Provide the [x, y] coordinate of the cell's center where the given text is located.  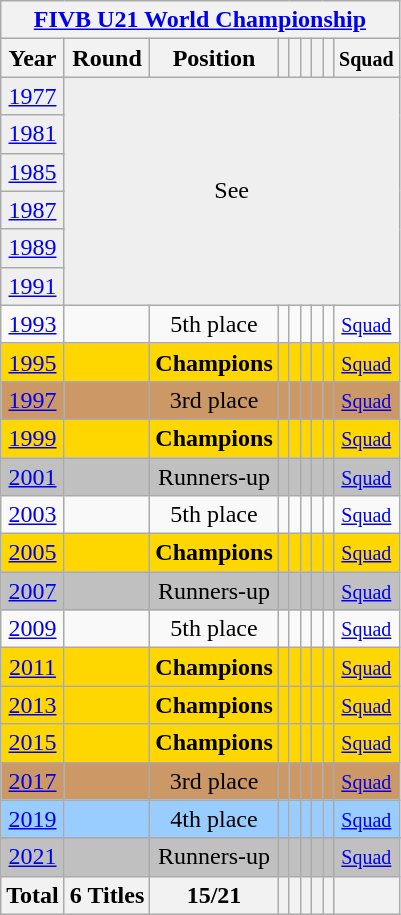
2001 [33, 477]
2021 [33, 857]
FIVB U21 World Championship [200, 20]
1993 [33, 324]
Year [33, 58]
2019 [33, 819]
6 Titles [107, 895]
1985 [33, 172]
1997 [33, 400]
1989 [33, 248]
1991 [33, 286]
2005 [33, 553]
Position [214, 58]
2013 [33, 705]
2015 [33, 743]
4th place [214, 819]
2007 [33, 591]
1999 [33, 438]
1995 [33, 362]
2009 [33, 629]
1981 [33, 134]
15/21 [214, 895]
2017 [33, 781]
1977 [33, 96]
2003 [33, 515]
Total [33, 895]
2011 [33, 667]
See [232, 191]
Round [107, 58]
1987 [33, 210]
